Return the [x, y] coordinate for the center point of the cell that contains the specified text.  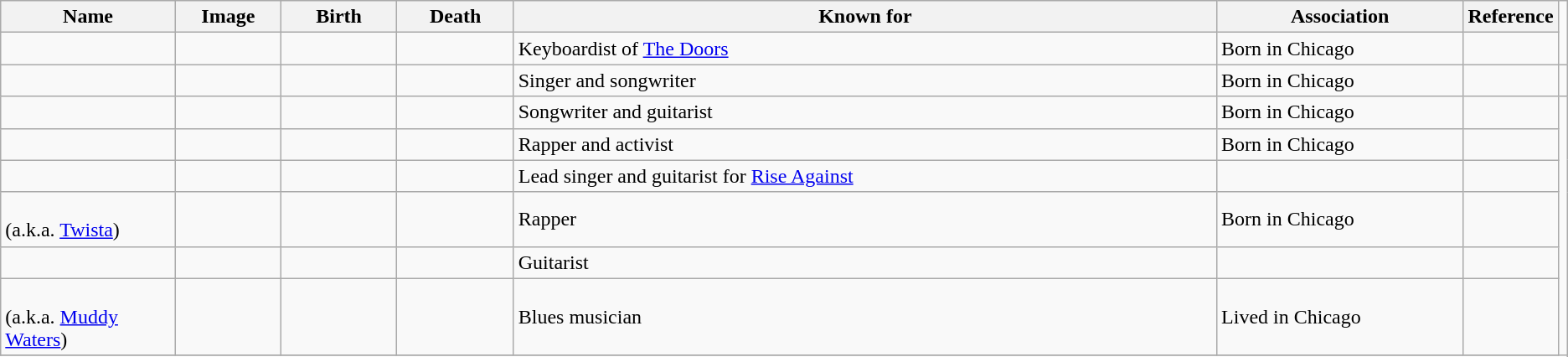
Lead singer and guitarist for Rise Against [864, 176]
Name [89, 17]
Association [1340, 17]
Singer and songwriter [864, 80]
Known for [864, 17]
Lived in Chicago [1340, 317]
Rapper [864, 220]
Blues musician [864, 317]
Guitarist [864, 262]
Songwriter and guitarist [864, 112]
Reference [1511, 17]
Birth [338, 17]
Keyboardist of The Doors [864, 49]
(a.k.a. Twista) [89, 220]
(a.k.a. Muddy Waters) [89, 317]
Rapper and activist [864, 144]
Death [456, 17]
Image [228, 17]
